Find where the given text appears and provide that cell's center as (X, Y) coordinate. 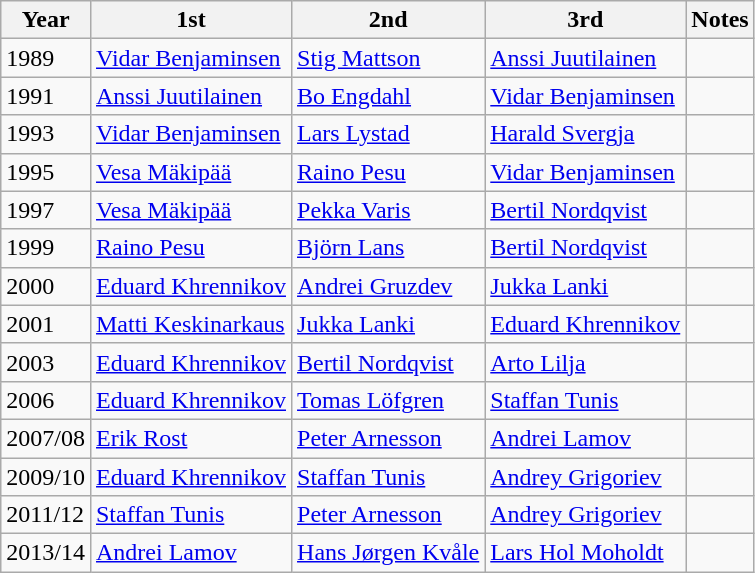
1st (190, 20)
2006 (46, 400)
Stig Mattson (388, 58)
Pekka Varis (388, 210)
Matti Keskinarkaus (190, 324)
2000 (46, 286)
1995 (46, 172)
Notes (720, 20)
Andrei Gruzdev (388, 286)
1989 (46, 58)
2001 (46, 324)
2011/12 (46, 515)
2nd (388, 20)
2009/10 (46, 477)
Björn Lans (388, 248)
1991 (46, 96)
1993 (46, 134)
Year (46, 20)
Bo Engdahl (388, 96)
2013/14 (46, 553)
2007/08 (46, 438)
Erik Rost (190, 438)
1999 (46, 248)
Tomas Löfgren (388, 400)
Lars Hol Moholdt (586, 553)
Lars Lystad (388, 134)
Harald Svergja (586, 134)
Hans Jørgen Kvåle (388, 553)
2003 (46, 362)
1997 (46, 210)
Arto Lilja (586, 362)
3rd (586, 20)
